Capture the cell that displays the provided text and extract its [X, Y] central coordinate. 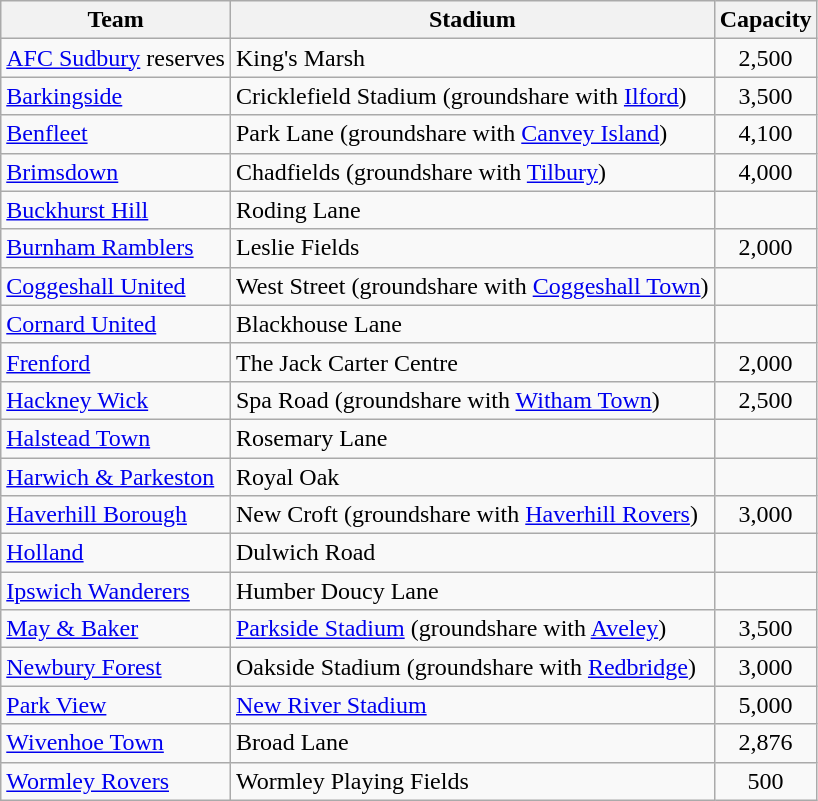
Brimsdown [116, 172]
Cricklefield Stadium (groundshare with Ilford) [472, 96]
Park View [116, 705]
West Street (groundshare with Coggeshall Town) [472, 286]
New Croft (groundshare with Haverhill Rovers) [472, 515]
Harwich & Parkeston [116, 477]
Roding Lane [472, 210]
Dulwich Road [472, 553]
AFC Sudbury reserves [116, 58]
Buckhurst Hill [116, 210]
Barkingside [116, 96]
Oakside Stadium (groundshare with Redbridge) [472, 667]
Royal Oak [472, 477]
Parkside Stadium (groundshare with Aveley) [472, 629]
May & Baker [116, 629]
Spa Road (groundshare with Witham Town) [472, 400]
500 [766, 781]
New River Stadium [472, 705]
Hackney Wick [116, 400]
Haverhill Borough [116, 515]
Rosemary Lane [472, 438]
Park Lane (groundshare with Canvey Island) [472, 134]
Wormley Playing Fields [472, 781]
Ipswich Wanderers [116, 591]
Cornard United [116, 324]
Holland [116, 553]
Benfleet [116, 134]
Blackhouse Lane [472, 324]
4,100 [766, 134]
The Jack Carter Centre [472, 362]
Newbury Forest [116, 667]
Humber Doucy Lane [472, 591]
Frenford [116, 362]
Wormley Rovers [116, 781]
Leslie Fields [472, 248]
2,876 [766, 743]
5,000 [766, 705]
Team [116, 20]
Halstead Town [116, 438]
4,000 [766, 172]
Stadium [472, 20]
Capacity [766, 20]
Chadfields (groundshare with Tilbury) [472, 172]
Burnham Ramblers [116, 248]
Wivenhoe Town [116, 743]
Coggeshall United [116, 286]
King's Marsh [472, 58]
Broad Lane [472, 743]
